Capture the cell that displays the provided text and extract its [X, Y] central coordinate. 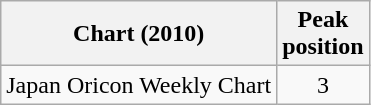
Chart (2010) [139, 34]
3 [323, 85]
Peakposition [323, 34]
Japan Oricon Weekly Chart [139, 85]
